Provide the [X, Y] coordinate of the cell's center where the given text is located.  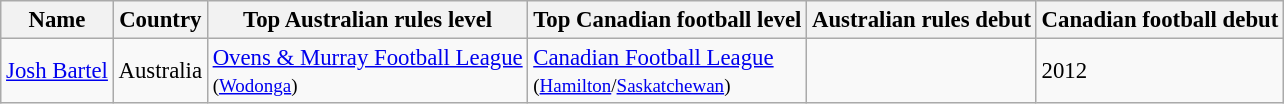
Josh Bartel [57, 72]
Top Australian rules level [368, 20]
2012 [1160, 72]
Australia [160, 72]
Top Canadian football level [668, 20]
Australian rules debut [922, 20]
Ovens & Murray Football League(Wodonga) [368, 72]
Canadian football debut [1160, 20]
Country [160, 20]
Canadian Football League(Hamilton/Saskatchewan) [668, 72]
Name [57, 20]
